Capture the cell that displays the provided text and extract its (X, Y) central coordinate. 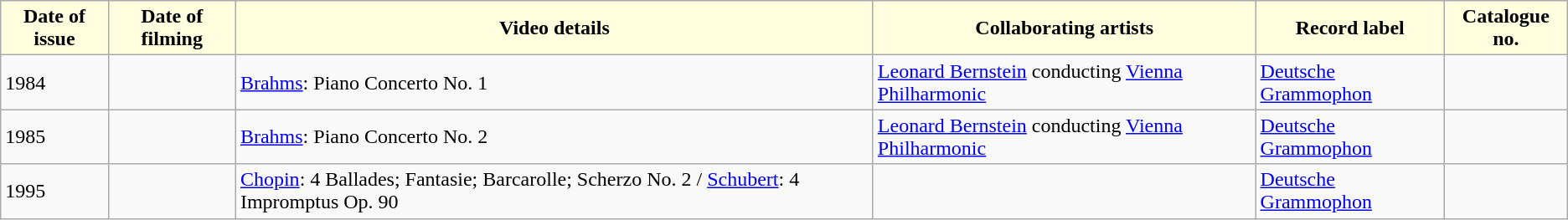
Catalogue no. (1506, 28)
Brahms: Piano Concerto No. 1 (554, 82)
Video details (554, 28)
Brahms: Piano Concerto No. 2 (554, 137)
1985 (54, 137)
Collaborating artists (1064, 28)
Record label (1350, 28)
Chopin: 4 Ballades; Fantasie; Barcarolle; Scherzo No. 2 / Schubert: 4 Impromptus Op. 90 (554, 191)
Date of issue (54, 28)
1984 (54, 82)
1995 (54, 191)
Date of filming (172, 28)
